From the cell containing the given text, extract its center point as [X, Y] coordinate. 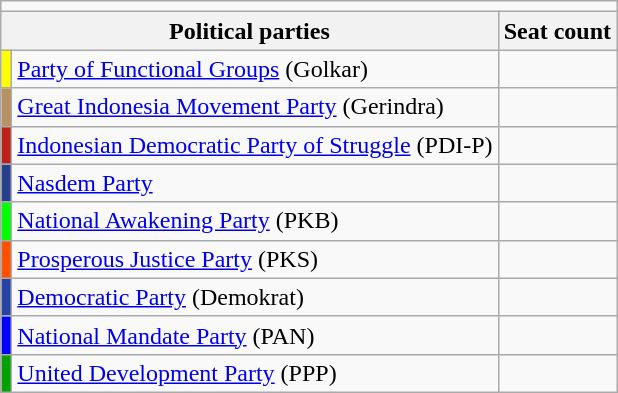
Seat count [557, 31]
Prosperous Justice Party (PKS) [255, 259]
Party of Functional Groups (Golkar) [255, 69]
United Development Party (PPP) [255, 373]
National Awakening Party (PKB) [255, 221]
Indonesian Democratic Party of Struggle (PDI-P) [255, 145]
Political parties [250, 31]
Nasdem Party [255, 183]
National Mandate Party (PAN) [255, 335]
Great Indonesia Movement Party (Gerindra) [255, 107]
Democratic Party (Demokrat) [255, 297]
